Provide the (x, y) coordinate of the cell's center where the given text is located.  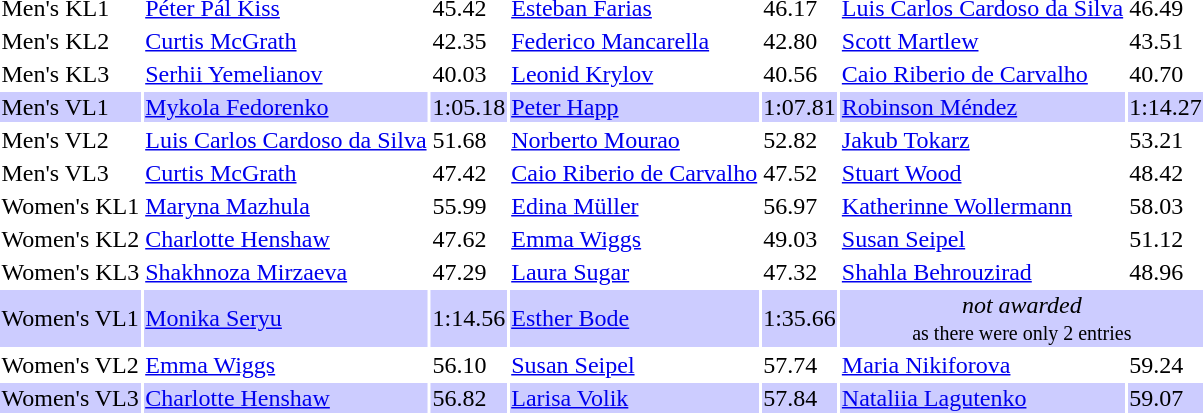
Edina Müller (634, 206)
57.84 (800, 398)
52.82 (800, 140)
Shahla Behrouzirad (982, 272)
Men's VL1 (70, 107)
Luis Carlos Cardoso da Silva (286, 140)
Laura Sugar (634, 272)
49.03 (800, 239)
Men's VL2 (70, 140)
Men's KL3 (70, 74)
Scott Martlew (982, 41)
47.62 (469, 239)
1:35.66 (800, 318)
Federico Mancarella (634, 41)
Women's VL2 (70, 365)
51.68 (469, 140)
47.32 (800, 272)
Leonid Krylov (634, 74)
Stuart Wood (982, 173)
Maria Nikiforova (982, 365)
Norberto Mourao (634, 140)
56.97 (800, 206)
Men's VL3 (70, 173)
Nataliia Lagutenko (982, 398)
Women's KL3 (70, 272)
56.10 (469, 365)
Larisa Volik (634, 398)
Serhii Yemelianov (286, 74)
Mykola Fedorenko (286, 107)
1:07.81 (800, 107)
1:05.18 (469, 107)
Peter Happ (634, 107)
Robinson Méndez (982, 107)
1:14.56 (469, 318)
42.35 (469, 41)
57.74 (800, 365)
not awardedas there were only 2 entries (1022, 318)
42.80 (800, 41)
47.29 (469, 272)
40.03 (469, 74)
Men's KL2 (70, 41)
Katherinne Wollermann (982, 206)
Jakub Tokarz (982, 140)
Esther Bode (634, 318)
40.56 (800, 74)
Women's VL3 (70, 398)
Women's KL1 (70, 206)
Shakhnoza Mirzaeva (286, 272)
56.82 (469, 398)
Women's VL1 (70, 318)
47.52 (800, 173)
47.42 (469, 173)
55.99 (469, 206)
Women's KL2 (70, 239)
Maryna Mazhula (286, 206)
Monika Seryu (286, 318)
